Provide the [x, y] coordinate of the cell's center where the given text is located.  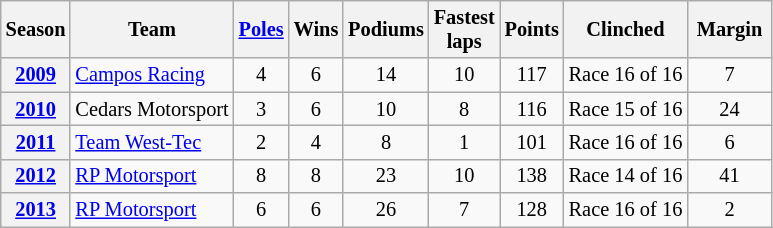
Race 15 of 16 [626, 109]
116 [532, 109]
Fastest laps [464, 29]
Wins [316, 29]
24 [730, 109]
128 [532, 210]
117 [532, 75]
2012 [36, 176]
2009 [36, 75]
138 [532, 176]
41 [730, 176]
Points [532, 29]
3 [262, 109]
Season [36, 29]
23 [386, 176]
Cedars Motorsport [152, 109]
Campos Racing [152, 75]
Team West-Tec [152, 142]
26 [386, 210]
2013 [36, 210]
Race 14 of 16 [626, 176]
Clinched [626, 29]
2010 [36, 109]
Margin [730, 29]
2011 [36, 142]
14 [386, 75]
Poles [262, 29]
Podiums [386, 29]
101 [532, 142]
Team [152, 29]
1 [464, 142]
